Extract the [x, y] coordinate from the center of the cell holding the provided text.  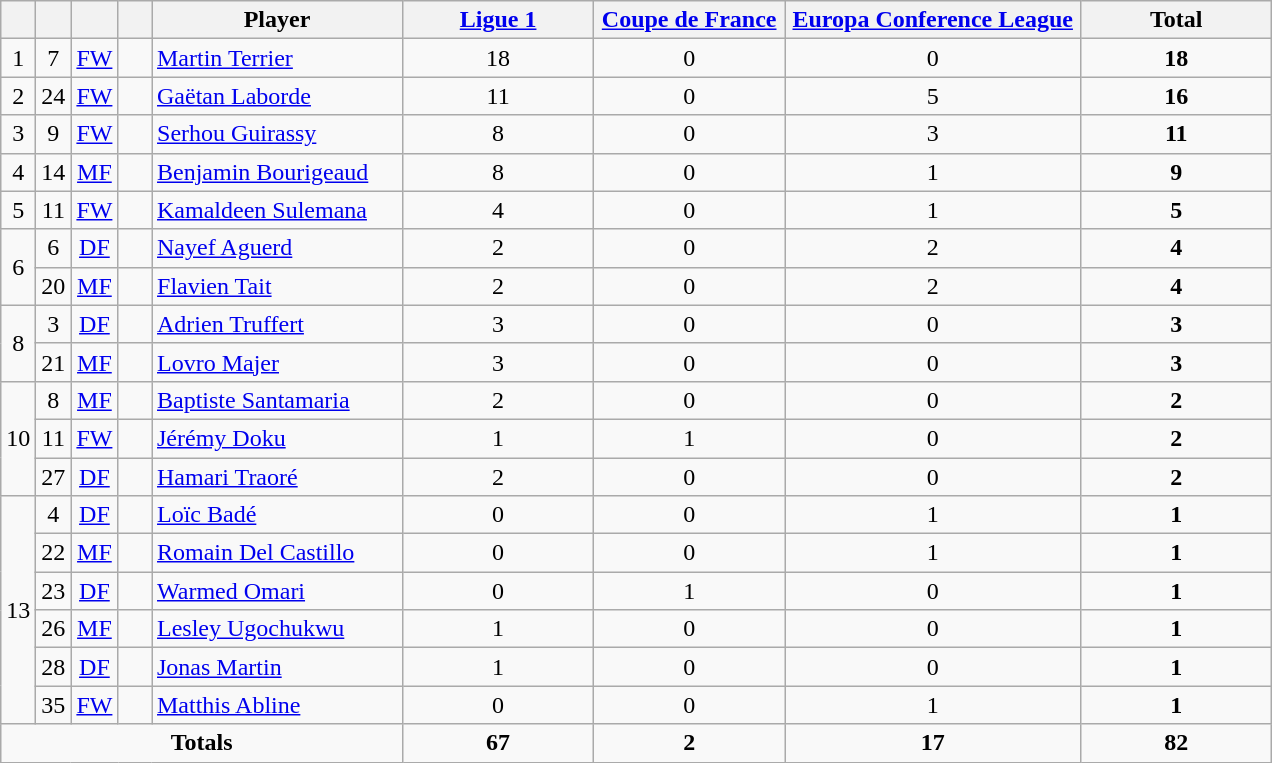
Serhou Guirassy [278, 134]
Totals [202, 743]
Romain Del Castillo [278, 553]
35 [54, 705]
16 [1176, 96]
Ligue 1 [498, 20]
Hamari Traoré [278, 477]
Benjamin Bourigeaud [278, 172]
7 [54, 58]
22 [54, 553]
Nayef Aguerd [278, 248]
17 [933, 743]
Lesley Ugochukwu [278, 629]
Warmed Omari [278, 591]
28 [54, 667]
Kamaldeen Sulemana [278, 210]
13 [18, 610]
14 [54, 172]
Player [278, 20]
Lovro Majer [278, 362]
Gaëtan Laborde [278, 96]
Matthis Abline [278, 705]
Total [1176, 20]
Flavien Tait [278, 286]
Loïc Badé [278, 515]
67 [498, 743]
21 [54, 362]
Baptiste Santamaria [278, 400]
20 [54, 286]
Adrien Truffert [278, 324]
Jérémy Doku [278, 438]
23 [54, 591]
24 [54, 96]
10 [18, 438]
82 [1176, 743]
Jonas Martin [278, 667]
26 [54, 629]
Coupe de France [690, 20]
27 [54, 477]
Martin Terrier [278, 58]
Europa Conference League [933, 20]
